Find where the given text appears and provide that cell's center as (x, y) coordinate. 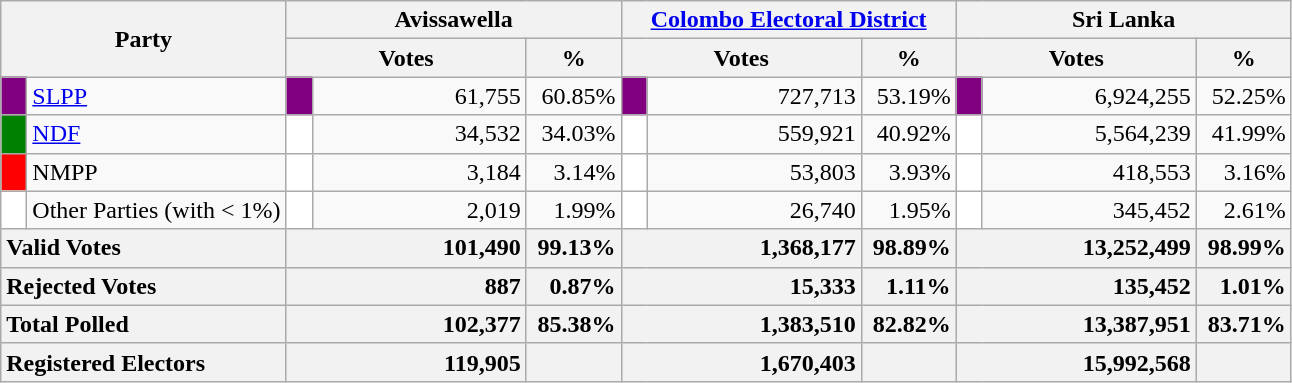
Avissawella (454, 20)
1.11% (908, 286)
Other Parties (with < 1%) (156, 210)
41.99% (1244, 134)
Rejected Votes (144, 286)
13,252,499 (1076, 248)
1.01% (1244, 286)
13,387,951 (1076, 324)
NMPP (156, 172)
SLPP (156, 96)
53,803 (754, 172)
1,670,403 (741, 362)
61,755 (419, 96)
3,184 (419, 172)
1,368,177 (741, 248)
52.25% (1244, 96)
83.71% (1244, 324)
53.19% (908, 96)
5,564,239 (1089, 134)
Total Polled (144, 324)
6,924,255 (1089, 96)
2,019 (419, 210)
135,452 (1076, 286)
NDF (156, 134)
34,532 (419, 134)
82.82% (908, 324)
3.93% (908, 172)
Valid Votes (144, 248)
101,490 (406, 248)
1,383,510 (741, 324)
0.87% (574, 286)
2.61% (1244, 210)
345,452 (1089, 210)
3.14% (574, 172)
98.89% (908, 248)
1.95% (908, 210)
85.38% (574, 324)
99.13% (574, 248)
Party (144, 39)
3.16% (1244, 172)
26,740 (754, 210)
34.03% (574, 134)
727,713 (754, 96)
102,377 (406, 324)
119,905 (406, 362)
Registered Electors (144, 362)
Sri Lanka (1124, 20)
15,992,568 (1076, 362)
98.99% (1244, 248)
Colombo Electoral District (788, 20)
40.92% (908, 134)
15,333 (741, 286)
559,921 (754, 134)
1.99% (574, 210)
418,553 (1089, 172)
60.85% (574, 96)
887 (406, 286)
